Identify which cell holds the provided text, then report its [x, y] central coordinate. 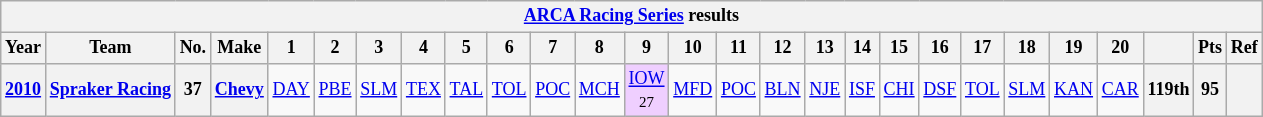
95 [1210, 90]
10 [693, 48]
119th [1168, 90]
Chevy [239, 90]
4 [424, 48]
BLN [782, 90]
3 [379, 48]
16 [940, 48]
Year [24, 48]
2 [335, 48]
PBE [335, 90]
11 [739, 48]
1 [291, 48]
TAL [466, 90]
MFD [693, 90]
15 [899, 48]
2010 [24, 90]
CAR [1120, 90]
7 [553, 48]
9 [646, 48]
ISF [862, 90]
Spraker Racing [110, 90]
DAY [291, 90]
DSF [940, 90]
IOW27 [646, 90]
Make [239, 48]
5 [466, 48]
12 [782, 48]
KAN [1074, 90]
MCH [599, 90]
CHI [899, 90]
19 [1074, 48]
Team [110, 48]
13 [825, 48]
6 [508, 48]
14 [862, 48]
TEX [424, 90]
17 [982, 48]
Pts [1210, 48]
No. [192, 48]
37 [192, 90]
8 [599, 48]
NJE [825, 90]
18 [1027, 48]
20 [1120, 48]
ARCA Racing Series results [632, 16]
Ref [1244, 48]
